Extract the [x, y] coordinate from the center of the cell holding the provided text.  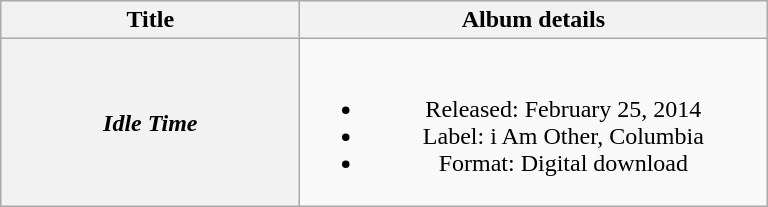
Released: February 25, 2014Label: i Am Other, ColumbiaFormat: Digital download [534, 122]
Idle Time [150, 122]
Album details [534, 20]
Title [150, 20]
